Pinpoint the cell where the given text exists, returning its (X, Y) midpoint coordinate. 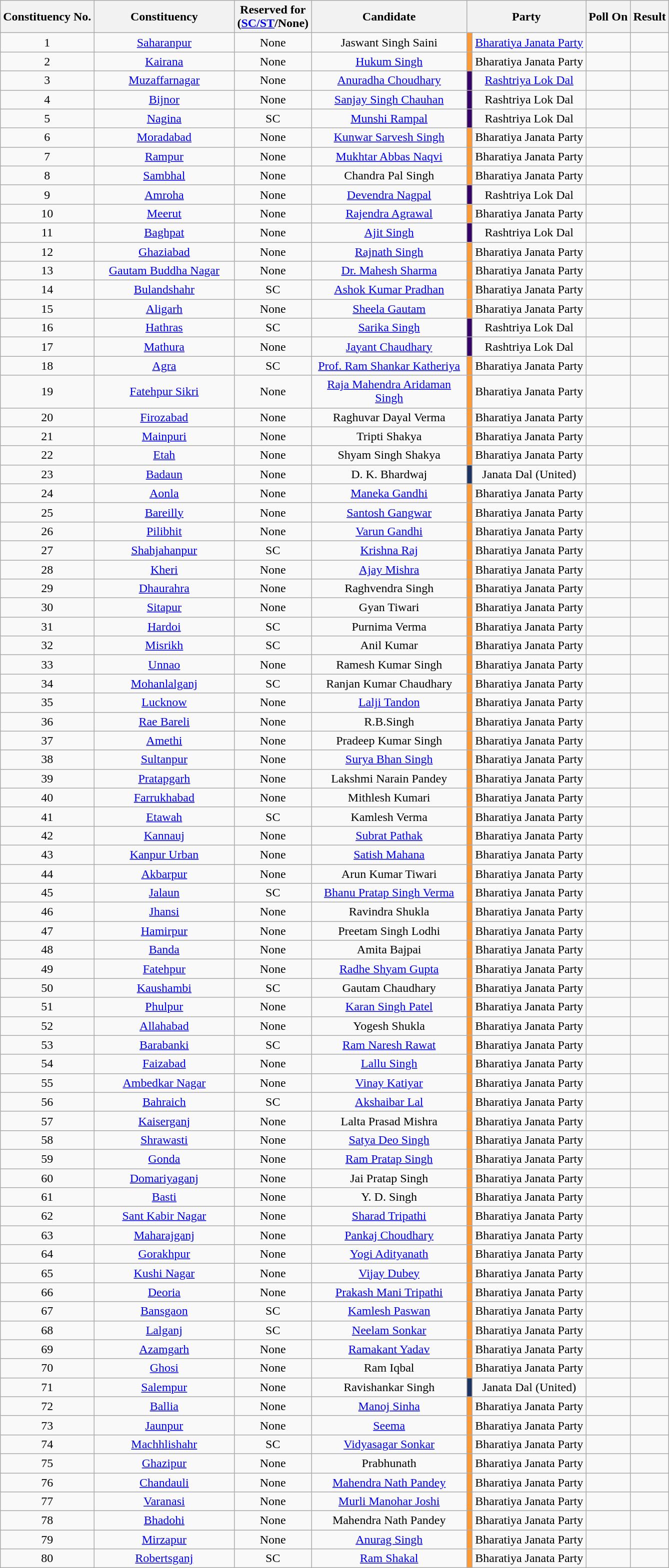
Yogi Adityanath (389, 1254)
52 (47, 1026)
R.B.Singh (389, 722)
Rae Bareli (164, 722)
Raghvendra Singh (389, 589)
Preetam Singh Lodhi (389, 931)
Rampur (164, 156)
Shyam Singh Shakya (389, 455)
Dr. Mahesh Sharma (389, 271)
Varun Gandhi (389, 531)
77 (47, 1502)
Prof. Ram Shankar Katheriya (389, 366)
Kanpur Urban (164, 854)
Baghpat (164, 232)
61 (47, 1197)
Robertsganj (164, 1559)
Satish Mahana (389, 854)
34 (47, 684)
Meerut (164, 213)
Bhadohi (164, 1521)
Jai Pratap Singh (389, 1178)
43 (47, 854)
Mohanlalganj (164, 684)
Raja Mahendra Aridaman Singh (389, 392)
44 (47, 874)
Agra (164, 366)
30 (47, 608)
Bulandshahr (164, 290)
Ballia (164, 1406)
Ramakant Yadav (389, 1349)
Faizabad (164, 1064)
Gautam Chaudhary (389, 988)
Mithlesh Kumari (389, 797)
20 (47, 417)
Poll On (608, 17)
Satya Deo Singh (389, 1140)
Sheela Gautam (389, 309)
42 (47, 835)
Amethi (164, 741)
Maharajganj (164, 1235)
25 (47, 512)
Gautam Buddha Nagar (164, 271)
Varanasi (164, 1502)
Banda (164, 950)
10 (47, 213)
27 (47, 550)
Basti (164, 1197)
2 (47, 61)
Arun Kumar Tiwari (389, 874)
Gyan Tiwari (389, 608)
Reserved for(SC/ST/None) (273, 17)
Domariyaganj (164, 1178)
Kushi Nagar (164, 1273)
Firozabad (164, 417)
Pratapgarh (164, 779)
14 (47, 290)
40 (47, 797)
Muzaffarnagar (164, 80)
50 (47, 988)
Lalganj (164, 1330)
Vijay Dubey (389, 1273)
26 (47, 531)
48 (47, 950)
36 (47, 722)
Sanjay Singh Chauhan (389, 99)
Chandauli (164, 1483)
Akbarpur (164, 874)
Ghaziabad (164, 251)
Kamlesh Paswan (389, 1311)
15 (47, 309)
Hamirpur (164, 931)
Amita Bajpai (389, 950)
70 (47, 1368)
Munshi Rampal (389, 118)
Ram Naresh Rawat (389, 1045)
Sambhal (164, 175)
Jaswant Singh Saini (389, 42)
Lucknow (164, 703)
Phulpur (164, 1007)
Vinay Katiyar (389, 1083)
Party (526, 17)
Manoj Sinha (389, 1406)
Pankaj Choudhary (389, 1235)
68 (47, 1330)
59 (47, 1159)
Ramesh Kumar Singh (389, 665)
Sitapur (164, 608)
24 (47, 493)
Prabhunath (389, 1463)
7 (47, 156)
Sultanpur (164, 760)
16 (47, 328)
18 (47, 366)
Ajay Mishra (389, 569)
Moradabad (164, 137)
Fatehpur Sikri (164, 392)
Ranjan Kumar Chaudhary (389, 684)
69 (47, 1349)
Kaiserganj (164, 1121)
Unnao (164, 665)
Bijnor (164, 99)
74 (47, 1444)
Vidyasagar Sonkar (389, 1444)
76 (47, 1483)
Lalta Prasad Mishra (389, 1121)
Pilibhit (164, 531)
Farrukhabad (164, 797)
Pradeep Kumar Singh (389, 741)
19 (47, 392)
71 (47, 1387)
Constituency No. (47, 17)
Kannauj (164, 835)
Kunwar Sarvesh Singh (389, 137)
D. K. Bhardwaj (389, 474)
Ashok Kumar Pradhan (389, 290)
Rajendra Agrawal (389, 213)
Mukhtar Abbas Naqvi (389, 156)
Ambedkar Nagar (164, 1083)
31 (47, 627)
62 (47, 1216)
Raghuvar Dayal Verma (389, 417)
53 (47, 1045)
23 (47, 474)
8 (47, 175)
Gorakhpur (164, 1254)
39 (47, 779)
9 (47, 194)
Tripti Shakya (389, 436)
3 (47, 80)
Rajnath Singh (389, 251)
Kairana (164, 61)
4 (47, 99)
Ram Iqbal (389, 1368)
Bansgaon (164, 1311)
67 (47, 1311)
Salempur (164, 1387)
Ram Pratap Singh (389, 1159)
Chandra Pal Singh (389, 175)
75 (47, 1463)
Bareilly (164, 512)
1 (47, 42)
Akshaibar Lal (389, 1102)
Purnima Verma (389, 627)
Jaunpur (164, 1425)
65 (47, 1273)
Devendra Nagpal (389, 194)
73 (47, 1425)
12 (47, 251)
Kaushambi (164, 988)
72 (47, 1406)
Ravindra Shukla (389, 912)
56 (47, 1102)
Kheri (164, 569)
58 (47, 1140)
21 (47, 436)
Sant Kabir Nagar (164, 1216)
Kamlesh Verma (389, 816)
Deoria (164, 1292)
Candidate (389, 17)
51 (47, 1007)
Mainpuri (164, 436)
63 (47, 1235)
28 (47, 569)
Ghosi (164, 1368)
Ghazipur (164, 1463)
Surya Bhan Singh (389, 760)
Jalaun (164, 893)
Murli Manohar Joshi (389, 1502)
Lallu Singh (389, 1064)
35 (47, 703)
Azamgarh (164, 1349)
Maneka Gandhi (389, 493)
Prakash Mani Tripathi (389, 1292)
Hukum Singh (389, 61)
Bhanu Pratap Singh Verma (389, 893)
60 (47, 1178)
Aonla (164, 493)
11 (47, 232)
79 (47, 1540)
Sarika Singh (389, 328)
Krishna Raj (389, 550)
Mirzapur (164, 1540)
Shrawasti (164, 1140)
Yogesh Shukla (389, 1026)
47 (47, 931)
78 (47, 1521)
54 (47, 1064)
Constituency (164, 17)
Hardoi (164, 627)
Dhaurahra (164, 589)
Jhansi (164, 912)
33 (47, 665)
Lakshmi Narain Pandey (389, 779)
Aligarh (164, 309)
41 (47, 816)
Hathras (164, 328)
Anil Kumar (389, 646)
Anurag Singh (389, 1540)
Fatehpur (164, 969)
38 (47, 760)
17 (47, 347)
64 (47, 1254)
Ravishankar Singh (389, 1387)
45 (47, 893)
Shahjahanpur (164, 550)
Bahraich (164, 1102)
Karan Singh Patel (389, 1007)
Misrikh (164, 646)
Mathura (164, 347)
46 (47, 912)
5 (47, 118)
Y. D. Singh (389, 1197)
Anuradha Choudhary (389, 80)
Ajit Singh (389, 232)
Etah (164, 455)
Radhe Shyam Gupta (389, 969)
13 (47, 271)
Santosh Gangwar (389, 512)
Badaun (164, 474)
Jayant Chaudhary (389, 347)
Etawah (164, 816)
Neelam Sonkar (389, 1330)
29 (47, 589)
Barabanki (164, 1045)
Nagina (164, 118)
66 (47, 1292)
55 (47, 1083)
Sharad Tripathi (389, 1216)
57 (47, 1121)
6 (47, 137)
Result (649, 17)
49 (47, 969)
Saharanpur (164, 42)
Ram Shakal (389, 1559)
Gonda (164, 1159)
Seema (389, 1425)
Allahabad (164, 1026)
32 (47, 646)
Amroha (164, 194)
37 (47, 741)
22 (47, 455)
Lalji Tandon (389, 703)
Subrat Pathak (389, 835)
80 (47, 1559)
Machhlishahr (164, 1444)
